Scan for the cell matching the given text and deliver its (x, y) coordinate at center. 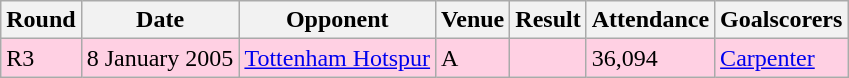
Tottenham Hotspur (338, 58)
R3 (41, 58)
36,094 (650, 58)
Round (41, 20)
8 January 2005 (160, 58)
Goalscorers (782, 20)
Attendance (650, 20)
A (473, 58)
Opponent (338, 20)
Result (548, 20)
Carpenter (782, 58)
Venue (473, 20)
Date (160, 20)
